Scan for the cell matching the given text and deliver its (X, Y) coordinate at center. 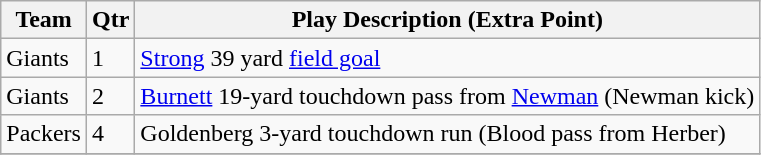
Qtr (110, 20)
Strong 39 yard field goal (448, 58)
1 (110, 58)
Burnett 19-yard touchdown pass from Newman (Newman kick) (448, 96)
Play Description (Extra Point) (448, 20)
Goldenberg 3-yard touchdown run (Blood pass from Herber) (448, 134)
4 (110, 134)
2 (110, 96)
Team (44, 20)
Packers (44, 134)
